Provide the (X, Y) coordinate of the cell's center where the given text is located.  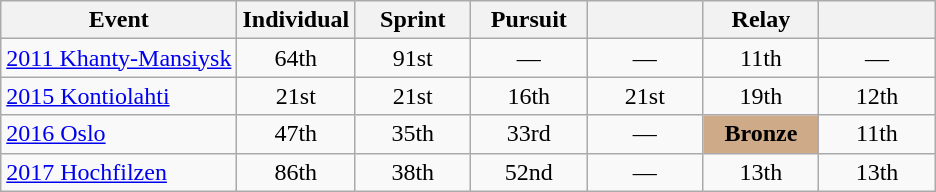
12th (877, 96)
2017 Hochfilzen (119, 172)
2011 Khanty-Mansiysk (119, 58)
Pursuit (529, 20)
52nd (529, 172)
35th (413, 134)
64th (296, 58)
38th (413, 172)
Individual (296, 20)
Bronze (761, 134)
Event (119, 20)
2015 Kontiolahti (119, 96)
91st (413, 58)
Sprint (413, 20)
2016 Oslo (119, 134)
19th (761, 96)
86th (296, 172)
47th (296, 134)
16th (529, 96)
33rd (529, 134)
Relay (761, 20)
